Find where the given text appears and provide that cell's center as [x, y] coordinate. 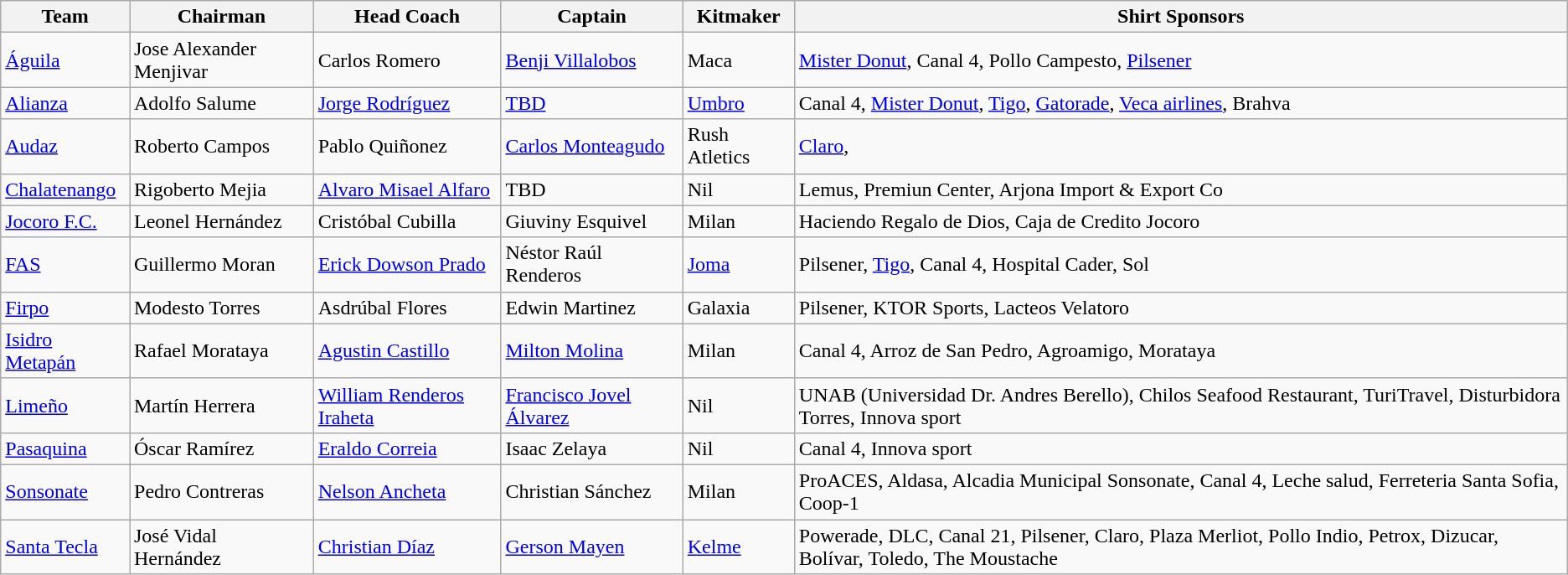
Captain [591, 17]
William Renderos Iraheta [407, 406]
Rush Atletics [739, 146]
Jocoro F.C. [65, 221]
ProACES, Aldasa, Alcadia Municipal Sonsonate, Canal 4, Leche salud, Ferreteria Santa Sofia, Coop-1 [1181, 491]
Team [65, 17]
Shirt Sponsors [1181, 17]
Canal 4, Mister Donut, Tigo, Gatorade, Veca airlines, Brahva [1181, 103]
Adolfo Salume [221, 103]
Asdrúbal Flores [407, 308]
Pilsener, Tigo, Canal 4, Hospital Cader, Sol [1181, 265]
Christian Díaz [407, 547]
Roberto Campos [221, 146]
Gerson Mayen [591, 547]
Pilsener, KTOR Sports, Lacteos Velatoro [1181, 308]
José Vidal Hernández [221, 547]
UNAB (Universidad Dr. Andres Berello), Chilos Seafood Restaurant, TuriTravel, Disturbidora Torres, Innova sport [1181, 406]
FAS [65, 265]
Guillermo Moran [221, 265]
Audaz [65, 146]
Canal 4, Arroz de San Pedro, Agroamigo, Morataya [1181, 350]
Rafael Morataya [221, 350]
Pasaquina [65, 448]
Jorge Rodríguez [407, 103]
Milton Molina [591, 350]
Chalatenango [65, 189]
Águila [65, 60]
Benji Villalobos [591, 60]
Alvaro Misael Alfaro [407, 189]
Head Coach [407, 17]
Cristóbal Cubilla [407, 221]
Alianza [65, 103]
Limeño [65, 406]
Chairman [221, 17]
Pablo Quiñonez [407, 146]
Haciendo Regalo de Dios, Caja de Credito Jocoro [1181, 221]
Pedro Contreras [221, 491]
Jose Alexander Menjivar [221, 60]
Kitmaker [739, 17]
Maca [739, 60]
Lemus, Premiun Center, Arjona Import & Export Co [1181, 189]
Óscar Ramírez [221, 448]
Nelson Ancheta [407, 491]
Isaac Zelaya [591, 448]
Martín Herrera [221, 406]
Leonel Hernández [221, 221]
Sonsonate [65, 491]
Carlos Romero [407, 60]
Erick Dowson Prado [407, 265]
Claro, [1181, 146]
Giuviny Esquivel [591, 221]
Mister Donut, Canal 4, Pollo Campesto, Pilsener [1181, 60]
Edwin Martinez [591, 308]
Néstor Raúl Renderos [591, 265]
Firpo [65, 308]
Rigoberto Mejia [221, 189]
Joma [739, 265]
Galaxia [739, 308]
Modesto Torres [221, 308]
Christian Sánchez [591, 491]
Eraldo Correia [407, 448]
Canal 4, Innova sport [1181, 448]
Isidro Metapán [65, 350]
Umbro [739, 103]
Santa Tecla [65, 547]
Francisco Jovel Álvarez [591, 406]
Kelme [739, 547]
Powerade, DLC, Canal 21, Pilsener, Claro, Plaza Merliot, Pollo Indio, Petrox, Dizucar, Bolívar, Toledo, The Moustache [1181, 547]
Carlos Monteagudo [591, 146]
Agustin Castillo [407, 350]
